Search for the cell housing the specified text and yield its [x, y] center coordinate. 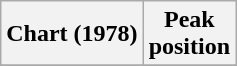
Peakposition [189, 34]
Chart (1978) [72, 34]
